From the cell containing the given text, extract its center point as [x, y] coordinate. 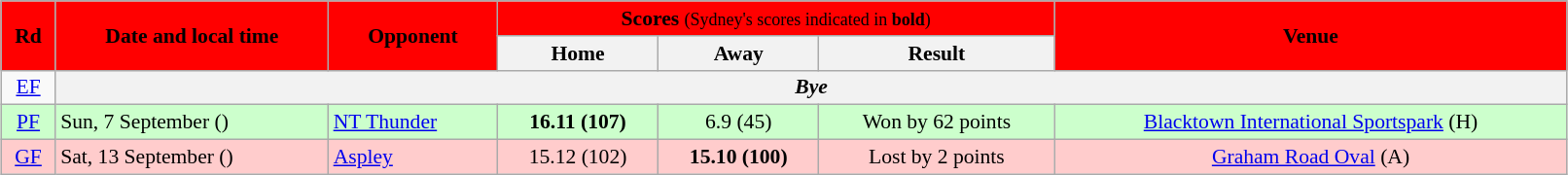
Lost by 2 points [937, 157]
GF [28, 157]
Scores (Sydney's scores indicated in bold) [776, 18]
Away [739, 53]
15.10 (100) [739, 157]
Sat, 13 September () [192, 157]
EF [28, 87]
Date and local time [192, 35]
Bye [811, 87]
15.12 (102) [578, 157]
16.11 (107) [578, 122]
Rd [28, 35]
Venue [1311, 35]
Home [578, 53]
Graham Road Oval (A) [1311, 157]
Opponent [413, 35]
Won by 62 points [937, 122]
Sun, 7 September () [192, 122]
6.9 (45) [739, 122]
NT Thunder [413, 122]
Result [937, 53]
Blacktown International Sportspark (H) [1311, 122]
PF [28, 122]
Aspley [413, 157]
